Locate the cell with the specified text and output its [x, y] center coordinate. 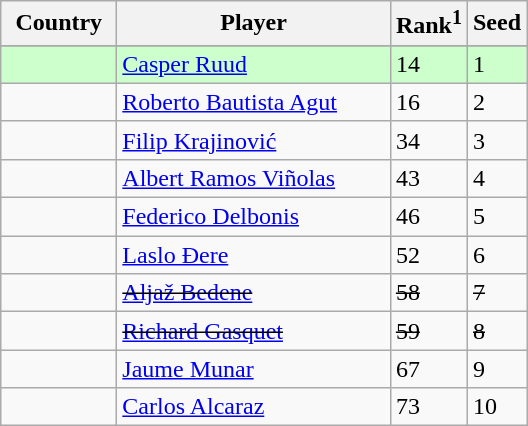
Aljaž Bedene [254, 293]
Filip Krajinović [254, 140]
8 [496, 331]
Roberto Bautista Agut [254, 102]
73 [428, 407]
Seed [496, 24]
Albert Ramos Viñolas [254, 178]
5 [496, 217]
Richard Gasquet [254, 331]
52 [428, 255]
Player [254, 24]
Jaume Munar [254, 369]
46 [428, 217]
Laslo Đere [254, 255]
1 [496, 64]
9 [496, 369]
10 [496, 407]
Casper Ruud [254, 64]
3 [496, 140]
58 [428, 293]
2 [496, 102]
4 [496, 178]
Carlos Alcaraz [254, 407]
34 [428, 140]
43 [428, 178]
Country [59, 24]
Rank1 [428, 24]
59 [428, 331]
Federico Delbonis [254, 217]
14 [428, 64]
7 [496, 293]
6 [496, 255]
67 [428, 369]
16 [428, 102]
